Search for the cell housing the specified text and yield its [x, y] center coordinate. 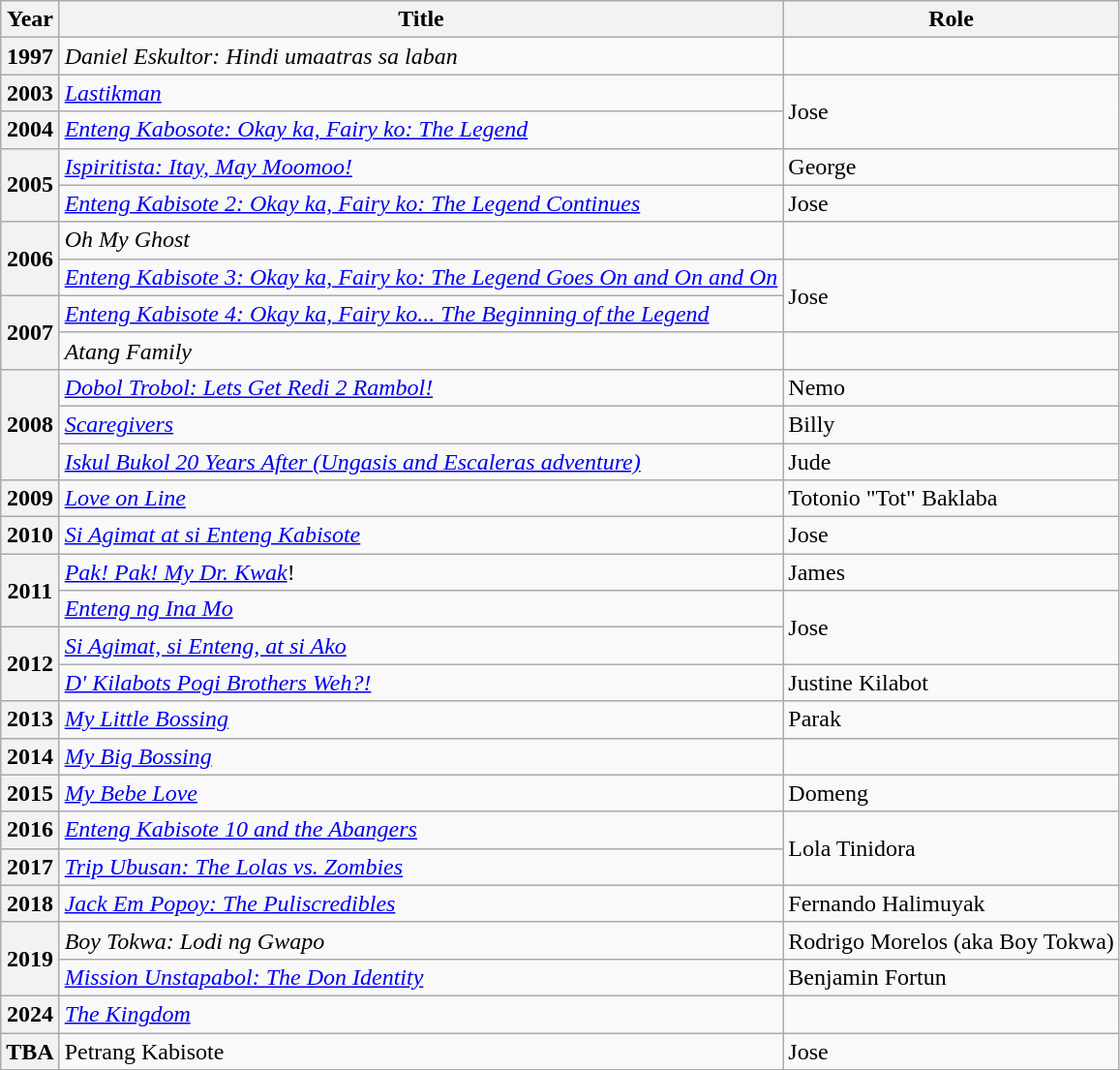
Petrang Kabisote [421, 1051]
Parak [952, 719]
Enteng ng Ina Mo [421, 609]
Totonio "Tot" Baklaba [952, 499]
Love on Line [421, 499]
2004 [30, 130]
1997 [30, 56]
2014 [30, 756]
2018 [30, 903]
Enteng Kabosote: Okay ka, Fairy ko: The Legend [421, 130]
George [952, 167]
2019 [30, 959]
Enteng Kabisote 3: Okay ka, Fairy ko: The Legend Goes On and On and On [421, 277]
2016 [30, 830]
Atang Family [421, 351]
Domeng [952, 793]
Daniel Eskultor: Hindi umaatras sa laban [421, 56]
2006 [30, 259]
2003 [30, 93]
Mission Unstapabol: The Don Identity [421, 977]
Jude [952, 462]
2010 [30, 535]
Benjamin Fortun [952, 977]
Justine Kilabot [952, 683]
Pak! Pak! My Dr. Kwak! [421, 572]
Si Agimat at si Enteng Kabisote [421, 535]
Fernando Halimuyak [952, 903]
Title [421, 19]
The Kingdom [421, 1014]
My Little Bossing [421, 719]
Oh My Ghost [421, 240]
Scaregivers [421, 424]
My Big Bossing [421, 756]
Rodrigo Morelos (aka Boy Tokwa) [952, 940]
Enteng Kabisote 10 and the Abangers [421, 830]
Jack Em Popoy: The Puliscredibles [421, 903]
James [952, 572]
My Bebe Love [421, 793]
Si Agimat, si Enteng, at si Ako [421, 646]
Ispiritista: Itay, May Moomoo! [421, 167]
Role [952, 19]
2013 [30, 719]
2017 [30, 867]
2015 [30, 793]
2005 [30, 185]
2008 [30, 424]
Enteng Kabisote 4: Okay ka, Fairy ko... The Beginning of the Legend [421, 314]
Nemo [952, 387]
Lastikman [421, 93]
Dobol Trobol: Lets Get Redi 2 Rambol! [421, 387]
Billy [952, 424]
Trip Ubusan: The Lolas vs. Zombies [421, 867]
2007 [30, 332]
2024 [30, 1014]
2012 [30, 664]
D' Kilabots Pogi Brothers Weh?! [421, 683]
2009 [30, 499]
Lola Tinidora [952, 848]
Year [30, 19]
Enteng Kabisote 2: Okay ka, Fairy ko: The Legend Continues [421, 203]
TBA [30, 1051]
Iskul Bukol 20 Years After (Ungasis and Escaleras adventure) [421, 462]
2011 [30, 591]
Boy Tokwa: Lodi ng Gwapo [421, 940]
